For the text-containing cell, return its midpoint in (x, y) coordinate format. 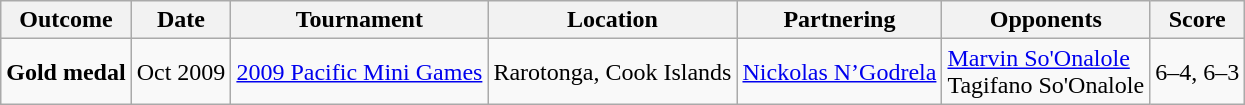
Opponents (1046, 20)
Marvin So'Onalole Tagifano So'Onalole (1046, 72)
Score (1198, 20)
Rarotonga, Cook Islands (612, 72)
Outcome (66, 20)
Nickolas N’Godrela (840, 72)
6–4, 6–3 (1198, 72)
Partnering (840, 20)
Gold medal (66, 72)
Date (181, 20)
Tournament (360, 20)
Location (612, 20)
2009 Pacific Mini Games (360, 72)
Oct 2009 (181, 72)
